Find where the given text appears and provide that cell's center as (X, Y) coordinate. 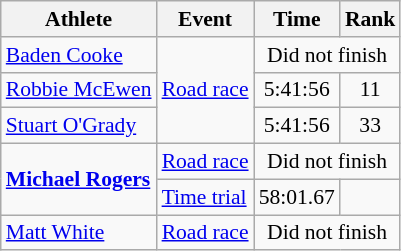
33 (370, 126)
11 (370, 90)
Rank (370, 19)
Athlete (79, 19)
Time trial (206, 197)
Stuart O'Grady (79, 126)
58:01.67 (297, 197)
Robbie McEwen (79, 90)
Event (206, 19)
Baden Cooke (79, 55)
Michael Rogers (79, 180)
Matt White (79, 233)
Time (297, 19)
